Return the [x, y] coordinate for the center point of the cell that contains the specified text.  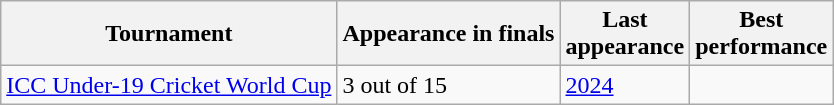
ICC Under-19 Cricket World Cup [169, 85]
3 out of 15 [448, 85]
Appearance in finals [448, 34]
Lastappearance [625, 34]
2024 [625, 85]
Tournament [169, 34]
Bestperformance [762, 34]
